Locate the cell with the specified text and output its (x, y) center coordinate. 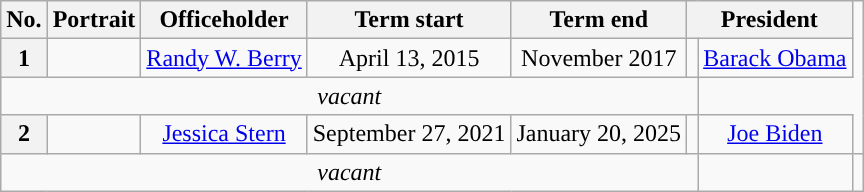
January 20, 2025 (599, 134)
November 2017 (599, 58)
Portrait (94, 20)
1 (24, 58)
Joe Biden (775, 134)
Jessica Stern (224, 134)
April 13, 2015 (409, 58)
Barack Obama (775, 58)
Term end (599, 20)
September 27, 2021 (409, 134)
No. (24, 20)
President (770, 20)
2 (24, 134)
Term start (409, 20)
Officeholder (224, 20)
Randy W. Berry (224, 58)
